Output the (X, Y) coordinate of the center of the cell containing the given text.  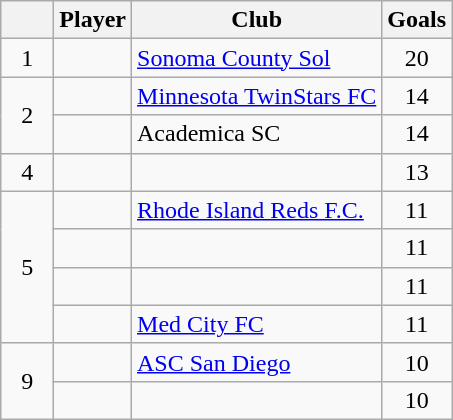
9 (28, 381)
ASC San Diego (257, 362)
2 (28, 115)
Player (93, 20)
Club (257, 20)
Med City FC (257, 324)
Sonoma County Sol (257, 58)
4 (28, 172)
13 (417, 172)
Rhode Island Reds F.C. (257, 210)
Minnesota TwinStars FC (257, 96)
20 (417, 58)
Academica SC (257, 134)
5 (28, 267)
Goals (417, 20)
1 (28, 58)
